Provide the (x, y) coordinate of the cell's center where the given text is located.  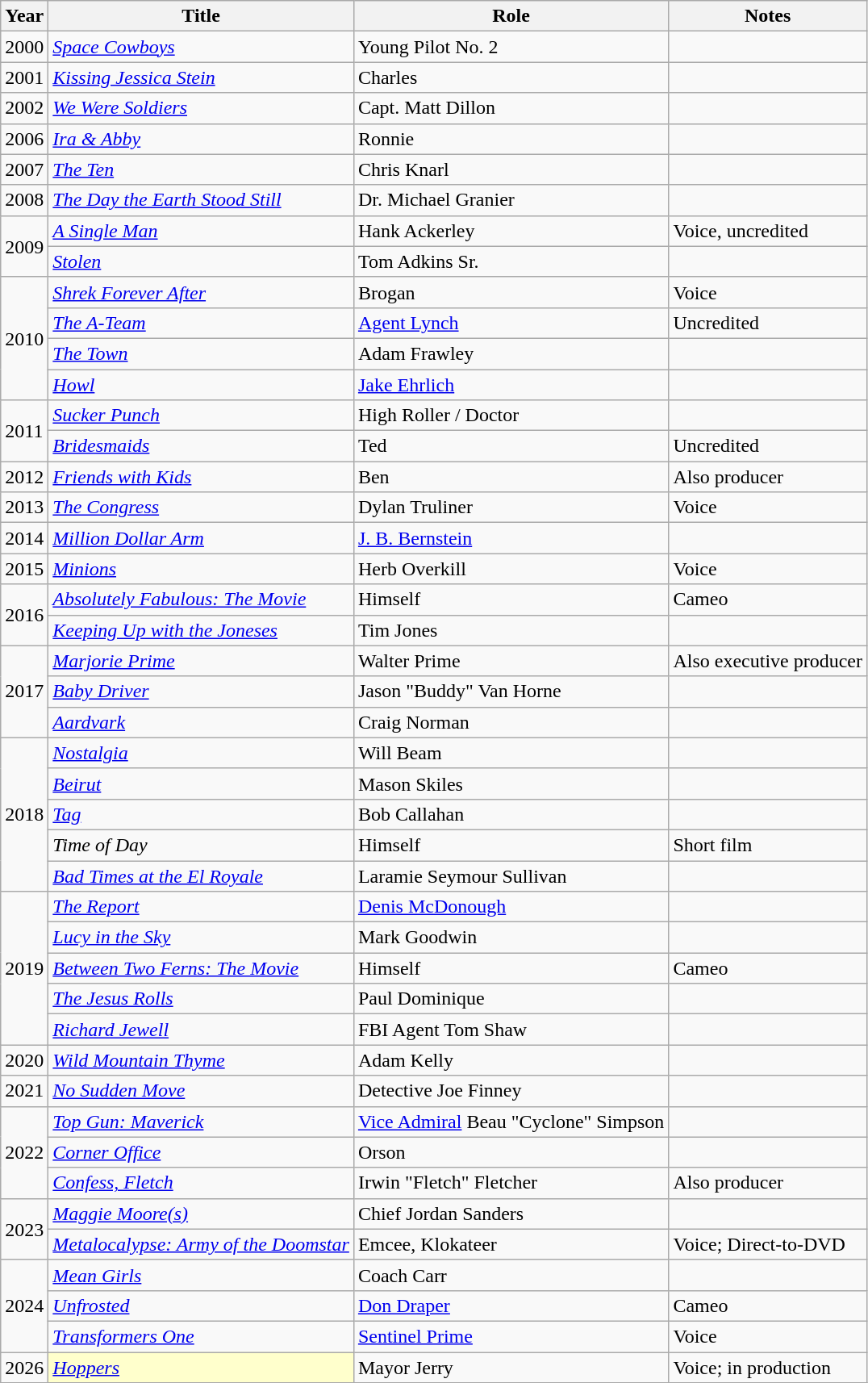
Short film (768, 845)
Minions (202, 569)
2016 (24, 615)
Voice; in production (768, 1368)
2012 (24, 477)
Richard Jewell (202, 1030)
Mayor Jerry (511, 1368)
Orson (511, 1152)
Kissing Jessica Stein (202, 77)
Wild Mountain Thyme (202, 1060)
2009 (24, 246)
Nostalgia (202, 753)
2015 (24, 569)
Brogan (511, 292)
Million Dollar Arm (202, 538)
Mean Girls (202, 1275)
2024 (24, 1306)
The Day the Earth Stood Still (202, 200)
Craig Norman (511, 722)
The Report (202, 907)
Sucker Punch (202, 416)
Voice, uncredited (768, 231)
2021 (24, 1091)
The Town (202, 353)
Will Beam (511, 753)
Adam Frawley (511, 353)
Charles (511, 77)
Role (511, 16)
2023 (24, 1229)
The A-Team (202, 323)
Paul Dominique (511, 999)
Irwin "Fletch" Fletcher (511, 1183)
Young Pilot No. 2 (511, 47)
The Jesus Rolls (202, 999)
2008 (24, 200)
2019 (24, 968)
A Single Man (202, 231)
Mason Skiles (511, 783)
Howl (202, 385)
Ira & Abby (202, 139)
Tag (202, 814)
2007 (24, 169)
Absolutely Fabulous: The Movie (202, 600)
2014 (24, 538)
Transformers One (202, 1336)
Marjorie Prime (202, 661)
Vice Admiral Beau "Cyclone" Simpson (511, 1122)
Hank Ackerley (511, 231)
2026 (24, 1368)
Denis McDonough (511, 907)
Capt. Matt Dillon (511, 108)
2018 (24, 814)
Laramie Seymour Sullivan (511, 875)
Stolen (202, 261)
Dr. Michael Granier (511, 200)
Don Draper (511, 1306)
Beirut (202, 783)
2011 (24, 431)
2000 (24, 47)
Agent Lynch (511, 323)
Chris Knarl (511, 169)
Aardvark (202, 722)
2013 (24, 508)
Coach Carr (511, 1275)
Ronnie (511, 139)
No Sudden Move (202, 1091)
2006 (24, 139)
Walter Prime (511, 661)
2020 (24, 1060)
Jake Ehrlich (511, 385)
Title (202, 16)
Lucy in the Sky (202, 938)
Corner Office (202, 1152)
Also executive producer (768, 661)
Ted (511, 446)
Sentinel Prime (511, 1336)
Chief Jordan Sanders (511, 1214)
FBI Agent Tom Shaw (511, 1030)
The Ten (202, 169)
Shrek Forever After (202, 292)
Confess, Fletch (202, 1183)
Maggie Moore(s) (202, 1214)
Unfrosted (202, 1306)
Ben (511, 477)
Bad Times at the El Royale (202, 875)
Friends with Kids (202, 477)
Dylan Truliner (511, 508)
2002 (24, 108)
The Congress (202, 508)
Herb Overkill (511, 569)
Jason "Buddy" Van Horne (511, 691)
Top Gun: Maverick (202, 1122)
Mark Goodwin (511, 938)
Tom Adkins Sr. (511, 261)
Voice; Direct-to-DVD (768, 1244)
Hoppers (202, 1368)
High Roller / Doctor (511, 416)
Bridesmaids (202, 446)
Metalocalypse: Army of the Doomstar (202, 1244)
J. B. Bernstein (511, 538)
Time of Day (202, 845)
2022 (24, 1152)
Space Cowboys (202, 47)
Keeping Up with the Joneses (202, 630)
Adam Kelly (511, 1060)
We Were Soldiers (202, 108)
Between Two Ferns: The Movie (202, 968)
2010 (24, 338)
2017 (24, 691)
Detective Joe Finney (511, 1091)
Emcee, Klokateer (511, 1244)
2001 (24, 77)
Baby Driver (202, 691)
Tim Jones (511, 630)
Bob Callahan (511, 814)
Notes (768, 16)
Year (24, 16)
